For the text-containing cell, return its midpoint in (x, y) coordinate format. 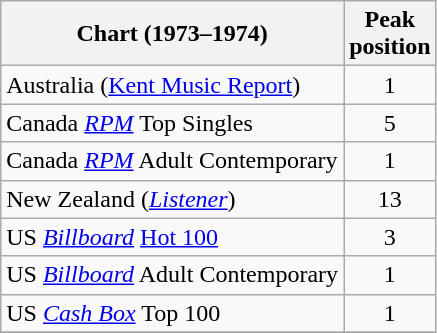
US Billboard Hot 100 (172, 237)
Australia (Kent Music Report) (172, 85)
Canada RPM Top Singles (172, 123)
13 (390, 199)
3 (390, 237)
US Billboard Adult Contemporary (172, 275)
Peakposition (390, 34)
New Zealand (Listener) (172, 199)
Canada RPM Adult Contemporary (172, 161)
Chart (1973–1974) (172, 34)
US Cash Box Top 100 (172, 313)
5 (390, 123)
